Identify which cell holds the provided text, then report its [x, y] central coordinate. 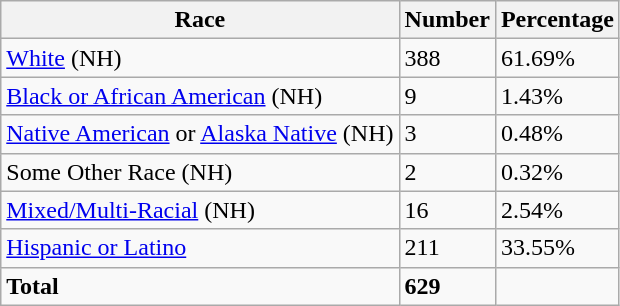
Hispanic or Latino [200, 248]
3 [447, 134]
211 [447, 248]
Black or African American (NH) [200, 96]
61.69% [557, 58]
Native American or Alaska Native (NH) [200, 134]
Race [200, 20]
2 [447, 172]
Number [447, 20]
Some Other Race (NH) [200, 172]
Mixed/Multi-Racial (NH) [200, 210]
White (NH) [200, 58]
388 [447, 58]
1.43% [557, 96]
9 [447, 96]
0.32% [557, 172]
0.48% [557, 134]
629 [447, 286]
Total [200, 286]
Percentage [557, 20]
2.54% [557, 210]
33.55% [557, 248]
16 [447, 210]
